Output the (x, y) coordinate of the center of the cell containing the given text.  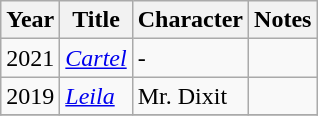
Mr. Dixit (190, 96)
Leila (96, 96)
2019 (30, 96)
Notes (283, 20)
Year (30, 20)
Cartel (96, 58)
2021 (30, 58)
- (190, 58)
Title (96, 20)
Character (190, 20)
